Capture the cell that displays the provided text and extract its (X, Y) central coordinate. 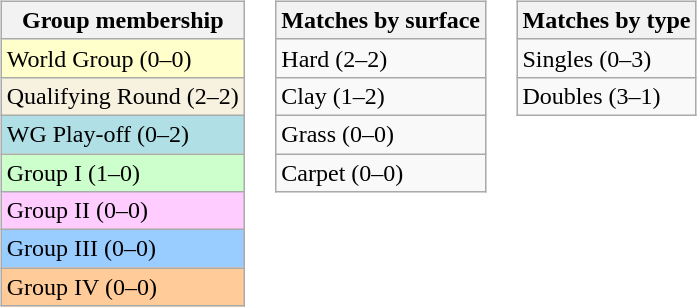
Hard (2–2) (381, 58)
Matches by surface (381, 20)
Group membership (122, 20)
Group III (0–0) (122, 249)
Doubles (3–1) (606, 96)
Group I (1–0) (122, 173)
Grass (0–0) (381, 134)
Group II (0–0) (122, 211)
Matches by type (606, 20)
Singles (0–3) (606, 58)
WG Play-off (0–2) (122, 134)
Qualifying Round (2–2) (122, 96)
World Group (0–0) (122, 58)
Carpet (0–0) (381, 173)
Group IV (0–0) (122, 287)
Clay (1–2) (381, 96)
